From the cell containing the given text, extract its center point as (x, y) coordinate. 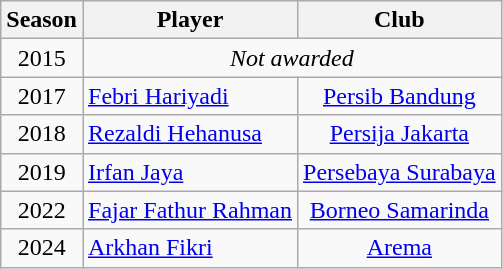
Player (190, 20)
Persija Jakarta (400, 134)
2015 (42, 58)
Arkhan Fikri (190, 248)
Persebaya Surabaya (400, 172)
2024 (42, 248)
Irfan Jaya (190, 172)
Fajar Fathur Rahman (190, 210)
Persib Bandung (400, 96)
Club (400, 20)
2022 (42, 210)
Borneo Samarinda (400, 210)
Season (42, 20)
Not awarded (292, 58)
2018 (42, 134)
Arema (400, 248)
2019 (42, 172)
Rezaldi Hehanusa (190, 134)
2017 (42, 96)
Febri Hariyadi (190, 96)
